Find where the given text appears and provide that cell's center as (x, y) coordinate. 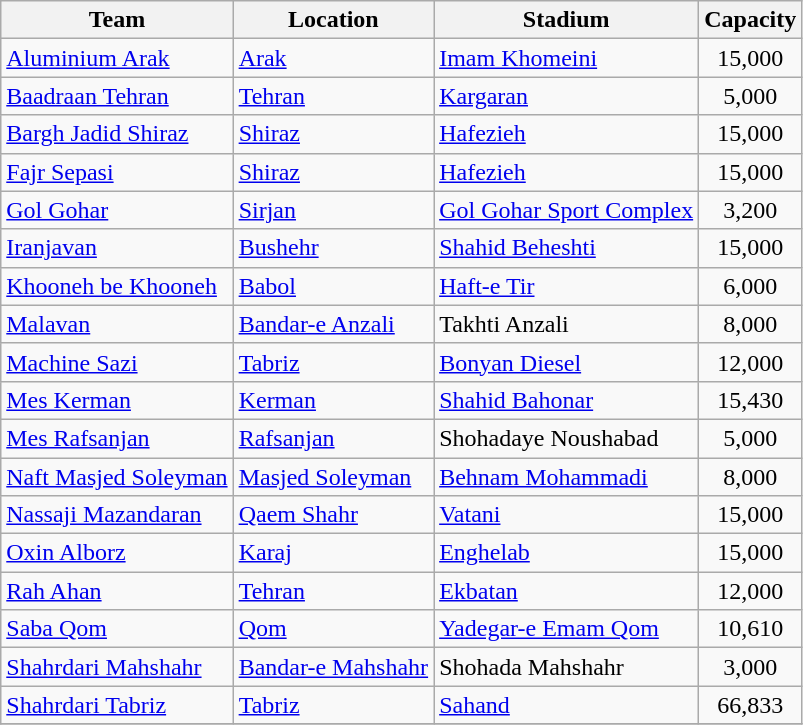
Gol Gohar (117, 210)
6,000 (750, 286)
3,000 (750, 667)
Shahid Beheshti (566, 248)
Fajr Sepasi (117, 172)
Nassaji Mazandaran (117, 515)
Baadraan Tehran (117, 96)
15,430 (750, 400)
Ekbatan (566, 591)
Imam Khomeini (566, 58)
Rafsanjan (334, 438)
Location (334, 20)
Oxin Alborz (117, 553)
Haft-e Tir (566, 286)
Qaem Shahr (334, 515)
Team (117, 20)
Yadegar-e Emam Qom (566, 629)
Enghelab (566, 553)
Shohada Mahshahr (566, 667)
Malavan (117, 324)
Arak (334, 58)
Bushehr (334, 248)
Aluminium Arak (117, 58)
Saba Qom (117, 629)
3,200 (750, 210)
Mes Rafsanjan (117, 438)
Capacity (750, 20)
Babol (334, 286)
Mes Kerman (117, 400)
Shahrdari Tabriz (117, 705)
Vatani (566, 515)
Bandar-e Mahshahr (334, 667)
Takhti Anzali (566, 324)
Shohadaye Noushabad (566, 438)
Bonyan Diesel (566, 362)
Naft Masjed Soleyman (117, 477)
Iranjavan (117, 248)
Bargh Jadid Shiraz (117, 134)
Shahid Bahonar (566, 400)
Kargaran (566, 96)
Stadium (566, 20)
Bandar-e Anzali (334, 324)
Sahand (566, 705)
Rah Ahan (117, 591)
66,833 (750, 705)
Sirjan (334, 210)
Behnam Mohammadi (566, 477)
Machine Sazi (117, 362)
10,610 (750, 629)
Khooneh be Khooneh (117, 286)
Masjed Soleyman (334, 477)
Qom (334, 629)
Gol Gohar Sport Complex (566, 210)
Kerman (334, 400)
Shahrdari Mahshahr (117, 667)
Karaj (334, 553)
